Locate the cell with the specified text and output its (X, Y) center coordinate. 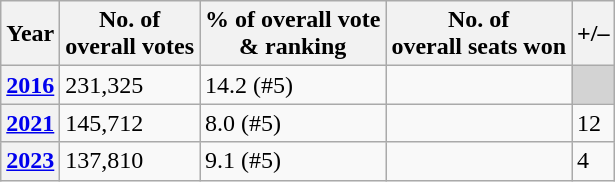
2021 (30, 123)
231,325 (130, 85)
4 (594, 161)
137,810 (130, 161)
145,712 (130, 123)
Year (30, 34)
12 (594, 123)
No. ofoverall seats won (479, 34)
+/– (594, 34)
14.2 (#5) (293, 85)
8.0 (#5) (293, 123)
9.1 (#5) (293, 161)
No. ofoverall votes (130, 34)
% of overall vote & ranking (293, 34)
2023 (30, 161)
2016 (30, 85)
